Provide the [x, y] coordinate of the cell's center where the given text is located.  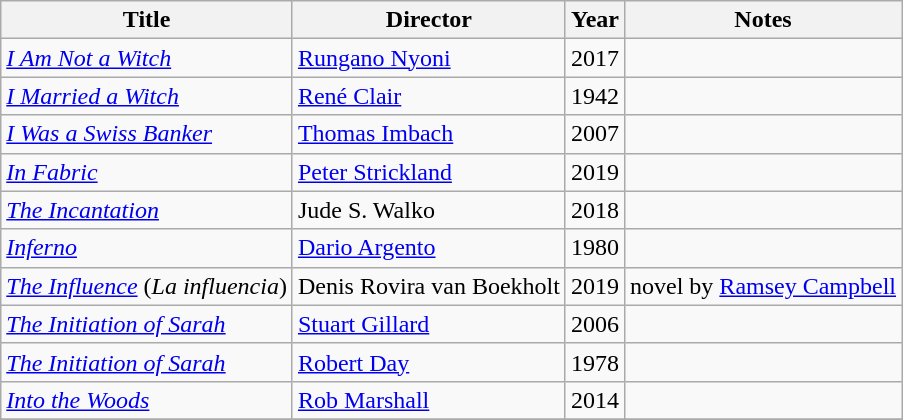
Thomas Imbach [428, 134]
Title [147, 20]
Robert Day [428, 362]
Inferno [147, 248]
The Incantation [147, 210]
Rob Marshall [428, 400]
Peter Strickland [428, 172]
I Was a Swiss Banker [147, 134]
2014 [594, 400]
I Am Not a Witch [147, 58]
2007 [594, 134]
2018 [594, 210]
René Clair [428, 96]
1978 [594, 362]
Into the Woods [147, 400]
The Influence (La influencia) [147, 286]
Year [594, 20]
Notes [764, 20]
Director [428, 20]
2017 [594, 58]
1980 [594, 248]
2006 [594, 324]
I Married a Witch [147, 96]
Rungano Nyoni [428, 58]
Dario Argento [428, 248]
1942 [594, 96]
In Fabric [147, 172]
Jude S. Walko [428, 210]
novel by Ramsey Campbell [764, 286]
Denis Rovira van Boekholt [428, 286]
Stuart Gillard [428, 324]
